Return (X, Y) of the center of cell containing provided text 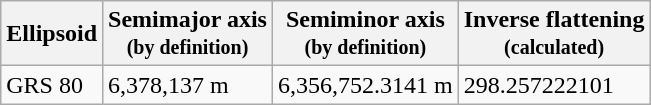
Semimajor axis(by definition) (188, 34)
298.257222101 (554, 85)
6,378,137 m (188, 85)
6,356,752.3141 m (365, 85)
Inverse flattening(calculated) (554, 34)
GRS 80 (52, 85)
Ellipsoid (52, 34)
Semiminor axis(by definition) (365, 34)
